Find where the given text appears and provide that cell's center as [x, y] coordinate. 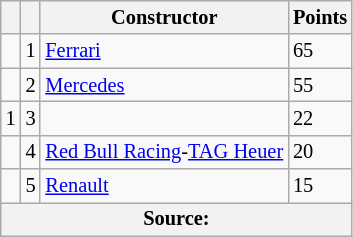
5 [31, 186]
3 [31, 118]
Constructor [164, 17]
Mercedes [164, 85]
22 [320, 118]
Source: [176, 219]
65 [320, 51]
Points [320, 17]
2 [31, 85]
20 [320, 152]
Red Bull Racing-TAG Heuer [164, 152]
Ferrari [164, 51]
15 [320, 186]
Renault [164, 186]
4 [31, 152]
55 [320, 85]
